Scan for the cell matching the given text and deliver its (x, y) coordinate at center. 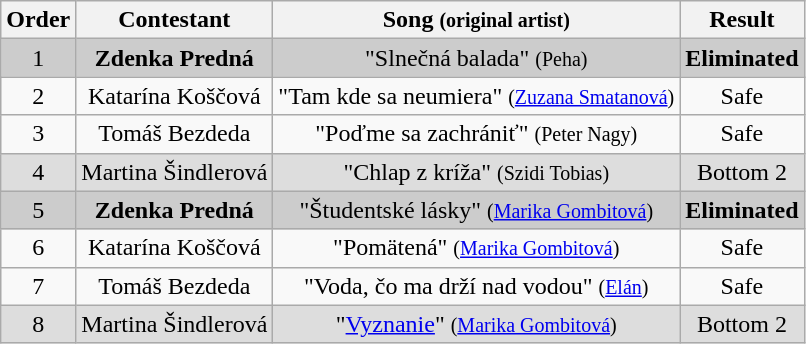
"Študentské lásky" (Marika Gombitová) (476, 210)
2 (38, 96)
6 (38, 248)
"Voda, čo ma drží nad vodou" (Elán) (476, 286)
8 (38, 324)
"Poďme sa zachrániť" (Peter Nagy) (476, 134)
Order (38, 20)
"Chlap z kríža" (Szidi Tobias) (476, 172)
Result (742, 20)
"Pomätená" (Marika Gombitová) (476, 248)
5 (38, 210)
3 (38, 134)
Contestant (174, 20)
"Slnečná balada" (Peha) (476, 58)
"Tam kde sa neumiera" (Zuzana Smatanová) (476, 96)
"Vyznanie" (Marika Gombitová) (476, 324)
Song (original artist) (476, 20)
4 (38, 172)
7 (38, 286)
1 (38, 58)
